Extract the [x, y] coordinate from the center of the cell holding the provided text.  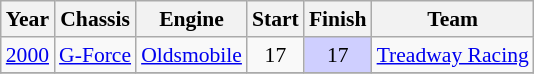
Year [28, 19]
Oldsmobile [192, 55]
Engine [192, 19]
Team [453, 19]
2000 [28, 55]
Start [276, 19]
Treadway Racing [453, 55]
Finish [338, 19]
Chassis [95, 19]
G-Force [95, 55]
